From the cell containing the given text, extract its center point as (X, Y) coordinate. 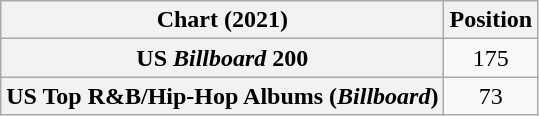
Position (491, 20)
US Top R&B/Hip-Hop Albums (Billboard) (222, 96)
US Billboard 200 (222, 58)
73 (491, 96)
Chart (2021) (222, 20)
175 (491, 58)
